Pinpoint the cell where the given text exists, returning its (X, Y) midpoint coordinate. 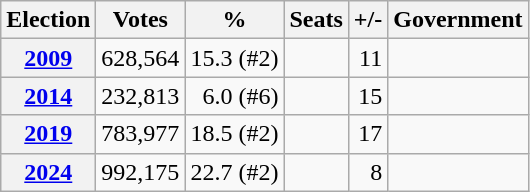
2019 (48, 134)
22.7 (#2) (234, 172)
Votes (140, 20)
2014 (48, 96)
2024 (48, 172)
2009 (48, 58)
232,813 (140, 96)
992,175 (140, 172)
Seats (316, 20)
15 (368, 96)
+/- (368, 20)
11 (368, 58)
628,564 (140, 58)
Election (48, 20)
8 (368, 172)
% (234, 20)
6.0 (#6) (234, 96)
18.5 (#2) (234, 134)
783,977 (140, 134)
15.3 (#2) (234, 58)
Government (458, 20)
17 (368, 134)
